Scan for the cell matching the given text and deliver its (X, Y) coordinate at center. 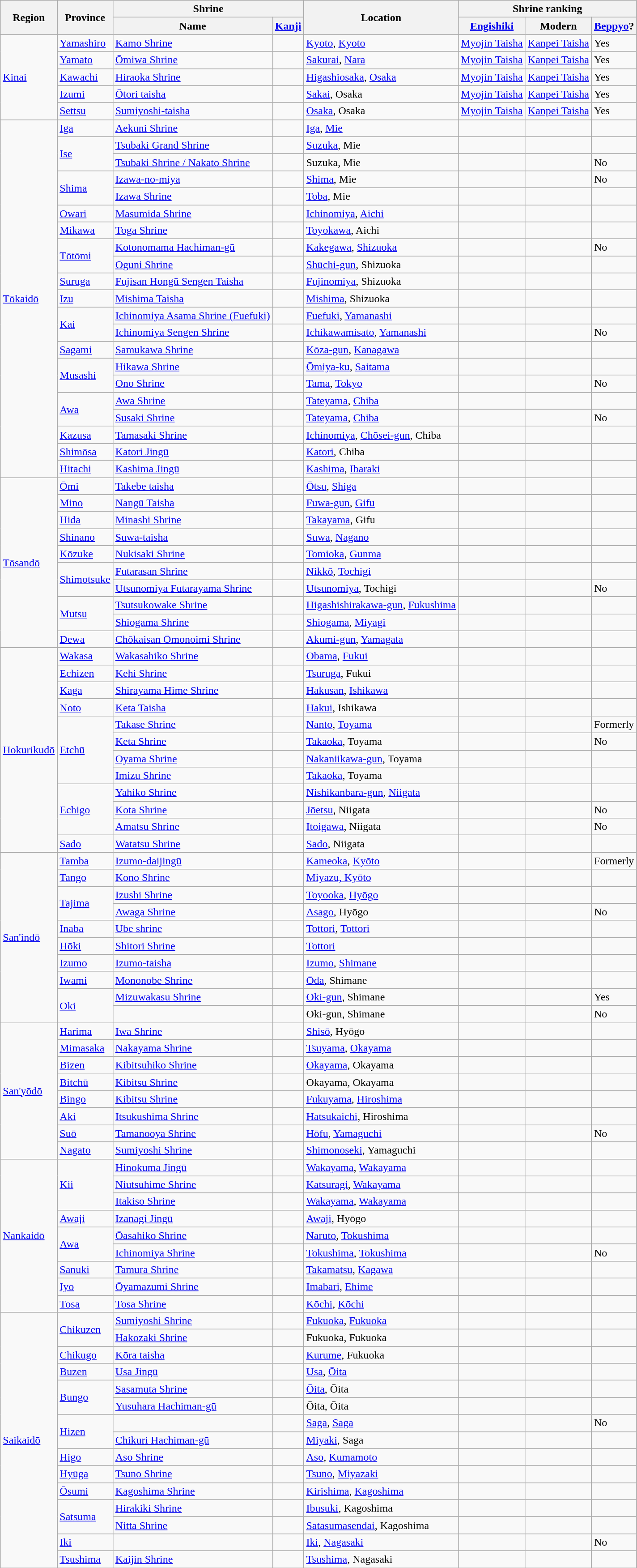
Tsuruga, Fukui (381, 673)
Kōra taisha (192, 1355)
Province (85, 17)
Jōetsu, Niigata (381, 810)
Ōsumi (85, 1491)
Imizu Shrine (192, 776)
Kurume, Fukuoka (381, 1355)
Satasumasendai, Kagoshima (381, 1525)
Mizuwakasu Shrine (192, 997)
Kashima Jingū (192, 469)
Mishima, Shizuoka (381, 299)
Musashi (85, 375)
Suwa-taisha (192, 537)
Sado (85, 844)
Shitori Shrine (192, 946)
Hakozaki Shrine (192, 1338)
Katsuragi, Wakayama (381, 1184)
Noto (85, 707)
Tōsandō (29, 562)
Takebe taisha (192, 486)
Ichinomiya Asama Shrine (Fuefuki) (192, 316)
Iwami (85, 980)
Chikuri Hachiman-gū (192, 1440)
Kōzuke (85, 554)
Shrine ranking (548, 9)
Aso Shrine (192, 1457)
Shima, Mie (381, 179)
Inaba (85, 929)
Kehi Shrine (192, 673)
Tomioka, Gunma (381, 554)
Kyoto, Kyoto (381, 43)
Kakegawa, Shizuoka (381, 248)
Katori Jingū (192, 452)
Aso, Kumamoto (381, 1457)
Mikawa (85, 231)
Shiogama Shrine (192, 622)
Higo (85, 1457)
Bungo (85, 1397)
Katori, Chiba (381, 452)
Izumo-taisha (192, 963)
Fuefuki, Yamanashi (381, 316)
Usa, Ōita (381, 1372)
Saga, Saga (381, 1423)
Ōmiwa Shrine (192, 60)
Ichinomiya, Aichi (381, 214)
Aekuni Shrine (192, 128)
Hōki (85, 946)
Kawachi (85, 77)
Ōmi (85, 486)
Kai (85, 324)
Sagami (85, 350)
Nanto, Toyama (381, 724)
Watatsu Shrine (192, 844)
Kinai (29, 77)
Tottori (381, 946)
Yahiko Shrine (192, 793)
Kono Shrine (192, 878)
Hitachi (85, 469)
Asago, Hyōgo (381, 912)
Takayama, Gifu (381, 520)
Harima (85, 1031)
Akumi-gun, Yamagata (381, 639)
Utsunomiya Futarayama Shrine (192, 588)
Tsubaki Grand Shrine (192, 145)
Hōfu, Yamaguchi (381, 1133)
Toyokawa, Aichi (381, 231)
Buzen (85, 1372)
Mutsu (85, 614)
Izumi (85, 94)
Wakasahiko Shrine (192, 656)
Ube shrine (192, 929)
Osaka, Osaka (381, 111)
Tango (85, 878)
Dewa (85, 639)
Obama, Fukui (381, 656)
Tsubaki Shrine / Nakato Shrine (192, 162)
Etchū (85, 750)
Izu (85, 299)
Kashima, Ibaraki (381, 469)
Fujinomiya, Shizuoka (381, 282)
Mimasaka (85, 1048)
Saikaidō (29, 1440)
Chōkaisan Ōmonoimi Shrine (192, 639)
Higashiosaka, Osaka (381, 77)
Kōchi, Kōchi (381, 1304)
Iga, Mie (381, 128)
Miyazu, Kyōto (381, 878)
Sado, Niigata (381, 844)
Itoigawa, Niigata (381, 827)
San'yōdō (29, 1090)
Fujisan Hongū Sengen Taisha (192, 282)
Shima (85, 188)
Tamura Shrine (192, 1269)
Kazusa (85, 435)
Name (192, 26)
Location (381, 17)
Tsushima (85, 1559)
Yamashiro (85, 43)
Oguni Shrine (192, 265)
Kirishima, Kagoshima (381, 1491)
Bingo (85, 1099)
Izumo, Shimane (381, 963)
Kamo Shrine (192, 43)
Nukisaki Shrine (192, 554)
Owari (85, 214)
Izumo (85, 963)
Utsunomiya, Tochigi (381, 588)
Izushi Shrine (192, 895)
Beppyo? (614, 26)
Shimōsa (85, 452)
Chikuzen (85, 1329)
Chikugo (85, 1355)
Tokushima, Tokushima (381, 1252)
San'indō (29, 937)
Izawa Shrine (192, 196)
Oyama Shrine (192, 759)
Ise (85, 154)
Amatsu Shrine (192, 827)
Shrine (208, 9)
Higashishirakawa-gun, Fukushima (381, 605)
Kii (85, 1184)
Bizen (85, 1065)
Kaijin Shrine (192, 1559)
Miyaki, Saga (381, 1440)
Shirayama Hime Shrine (192, 690)
Yamato (85, 60)
Kagoshima Shrine (192, 1491)
Shisō, Hyōgo (381, 1031)
Takamatsu, Kagawa (381, 1269)
Itakiso Shrine (192, 1201)
Sakurai, Nara (381, 60)
Futarasan Shrine (192, 571)
Tamasaki Shrine (192, 435)
Ōyamazumi Shrine (192, 1286)
Ichinomiya Sengen Shrine (192, 333)
Sumiyoshi-taisha (192, 111)
Satsuma (85, 1517)
Hokurikudō (29, 750)
Hirakiki Shrine (192, 1508)
Usa Jingū (192, 1372)
Tama, Tokyo (381, 384)
Keta Shrine (192, 741)
Awaga Shrine (192, 912)
Tōtōmi (85, 256)
Tsuno, Miyazaki (381, 1474)
Tsuno Shrine (192, 1474)
Hatsukaichi, Hiroshima (381, 1116)
Ōasahiko Shrine (192, 1235)
Aki (85, 1116)
Tsutsukowake Shrine (192, 605)
Hinokuma Jingū (192, 1167)
Shimonoseki, Yamaguchi (381, 1150)
Shūchi-gun, Shizuoka (381, 265)
Modern (558, 26)
Mishima Taisha (192, 299)
Echizen (85, 673)
Tōkaidō (29, 298)
Fukuyama, Hiroshima (381, 1099)
Masumida Shrine (192, 214)
Susaki Shrine (192, 418)
Settsu (85, 111)
Tosa Shrine (192, 1304)
Kotonomama Hachiman-gū (192, 248)
Yusuhara Hachiman-gū (192, 1406)
Nangū Taisha (192, 503)
Imabari, Ehime (381, 1286)
Iwa Shrine (192, 1031)
Tamba (85, 861)
Kota Shrine (192, 810)
Kameoka, Kyōto (381, 861)
Toba, Mie (381, 196)
Takase Shrine (192, 724)
Mononobe Shrine (192, 980)
Hizen (85, 1431)
Hakui, Ishikawa (381, 707)
Awaji, Hyōgo (381, 1218)
Tsushima, Nagasaki (381, 1559)
Kaga (85, 690)
Kibitsuhiko Shrine (192, 1065)
Ichikawamisato, Yamanashi (381, 333)
Hikawa Shrine (192, 367)
Nikkō, Tochigi (381, 571)
Toga Shrine (192, 231)
Suruga (85, 282)
Nagato (85, 1150)
Bitchū (85, 1082)
Tosa (85, 1304)
Ōtori taisha (192, 94)
Ōda, Shimane (381, 980)
Minashi Shrine (192, 520)
Engishiki (492, 26)
Iki (85, 1542)
Ichinomiya, Chōsei-gun, Chiba (381, 435)
Region (29, 17)
Nitta Shrine (192, 1525)
Ōmiya-ku, Saitama (381, 367)
Nakayama Shrine (192, 1048)
Hakusan, Ishikawa (381, 690)
Samukawa Shrine (192, 350)
Tottori, Tottori (381, 929)
Tsuyama, Okayama (381, 1048)
Nishikanbara-gun, Niigata (381, 793)
Hyūga (85, 1474)
Iyo (85, 1286)
Kanji (288, 26)
Itsukushima Shrine (192, 1116)
Fuwa-gun, Gifu (381, 503)
Nankaidō (29, 1235)
Toyooka, Hyōgo (381, 895)
Izumo-daijingū (192, 861)
Ōtsu, Shiga (381, 486)
Shiogama, Miyagi (381, 622)
Shinano (85, 537)
Sanuki (85, 1269)
Keta Taisha (192, 707)
Suwa, Nagano (381, 537)
Suō (85, 1133)
Mino (85, 503)
Sakai, Osaka (381, 94)
Awaji (85, 1218)
Awa Shrine (192, 401)
Kōza-gun, Kanagawa (381, 350)
Echigo (85, 810)
Oki (85, 1005)
Tajima (85, 903)
Izawa-no-miya (192, 179)
Ono Shrine (192, 384)
Niutsuhime Shrine (192, 1184)
Hida (85, 520)
Iki, Nagasaki (381, 1542)
Sasamuta Shrine (192, 1389)
Ichinomiya Shrine (192, 1252)
Shimotsuke (85, 580)
Iga (85, 128)
Izanagi Jingū (192, 1218)
Tamanooya Shrine (192, 1133)
Naruto, Tokushima (381, 1235)
Nakaniikawa-gun, Toyama (381, 759)
Wakasa (85, 656)
Hiraoka Shrine (192, 77)
Ibusuki, Kagoshima (381, 1508)
